Determine the (X, Y) coordinate at the center of the cell enclosing the given text.  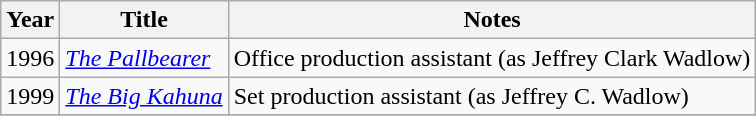
1996 (30, 58)
1999 (30, 96)
The Pallbearer (144, 58)
Set production assistant (as Jeffrey C. Wadlow) (492, 96)
Year (30, 20)
Title (144, 20)
Notes (492, 20)
Office production assistant (as Jeffrey Clark Wadlow) (492, 58)
The Big Kahuna (144, 96)
